For the text-containing cell, return its midpoint in (X, Y) coordinate format. 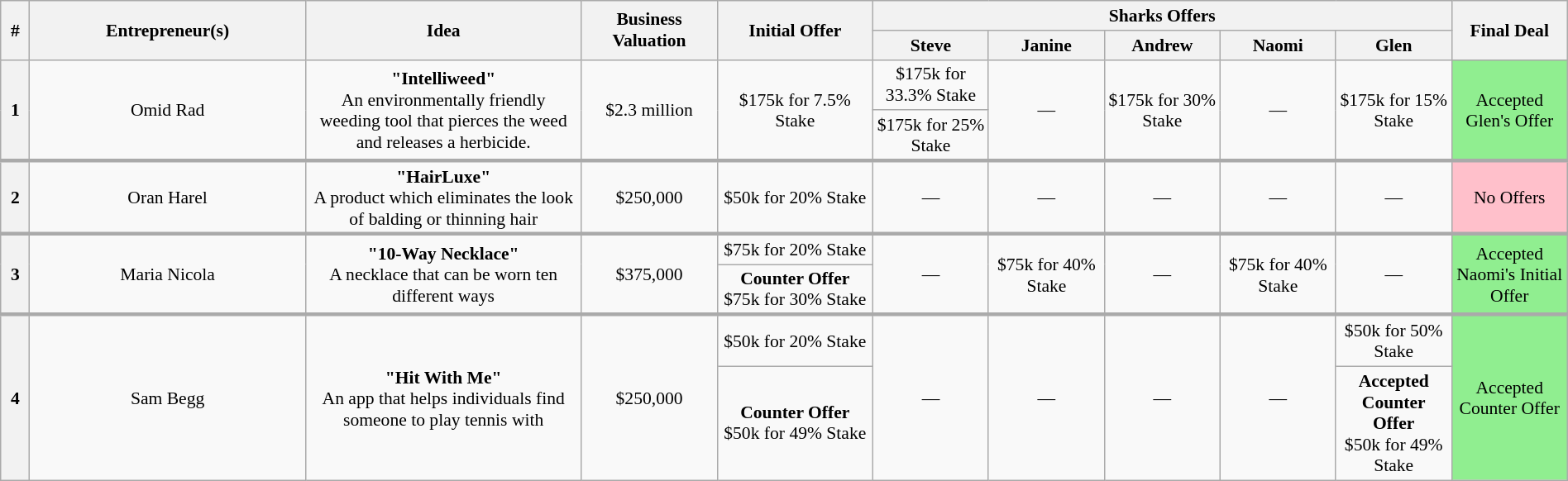
Accepted Counter Offer (1509, 398)
Naomi (1278, 45)
No Offers (1509, 198)
Sam Begg (168, 398)
Counter Offer $75k for 30% Stake (795, 289)
1 (15, 110)
Entrepreneur(s) (168, 30)
"Hit With Me" An app that helps individuals find someone to play tennis with (443, 398)
Glen (1394, 45)
Accepted Naomi's Initial Offer (1509, 274)
Maria Nicola (168, 274)
Andrew (1162, 45)
$175k for 15% Stake (1394, 110)
Omid Rad (168, 110)
Final Deal (1509, 30)
$175k for 25% Stake (930, 136)
$2.3 million (649, 110)
$375,000 (649, 274)
$175k for 30% Stake (1162, 110)
$175k for 7.5% Stake (795, 110)
Janine (1046, 45)
Oran Harel (168, 198)
Accepted Glen's Offer (1509, 110)
$175k for 33.3% Stake (930, 84)
"10-Way Necklace" A necklace that can be worn ten different ways (443, 274)
Sharks Offers (1162, 16)
Business Valuation (649, 30)
$50k for 50% Stake (1394, 341)
"HairLuxe" A product which eliminates the look of balding or thinning hair (443, 198)
Initial Offer (795, 30)
# (15, 30)
"Intelliweed" An environmentally friendly weeding tool that pierces the weed and releases a herbicide. (443, 110)
4 (15, 398)
Accepted Counter Offer $50k for 49% Stake (1394, 424)
3 (15, 274)
2 (15, 198)
$75k for 20% Stake (795, 250)
Steve (930, 45)
Idea (443, 30)
Counter Offer $50k for 49% Stake (795, 424)
